For the text-containing cell, return its midpoint in (x, y) coordinate format. 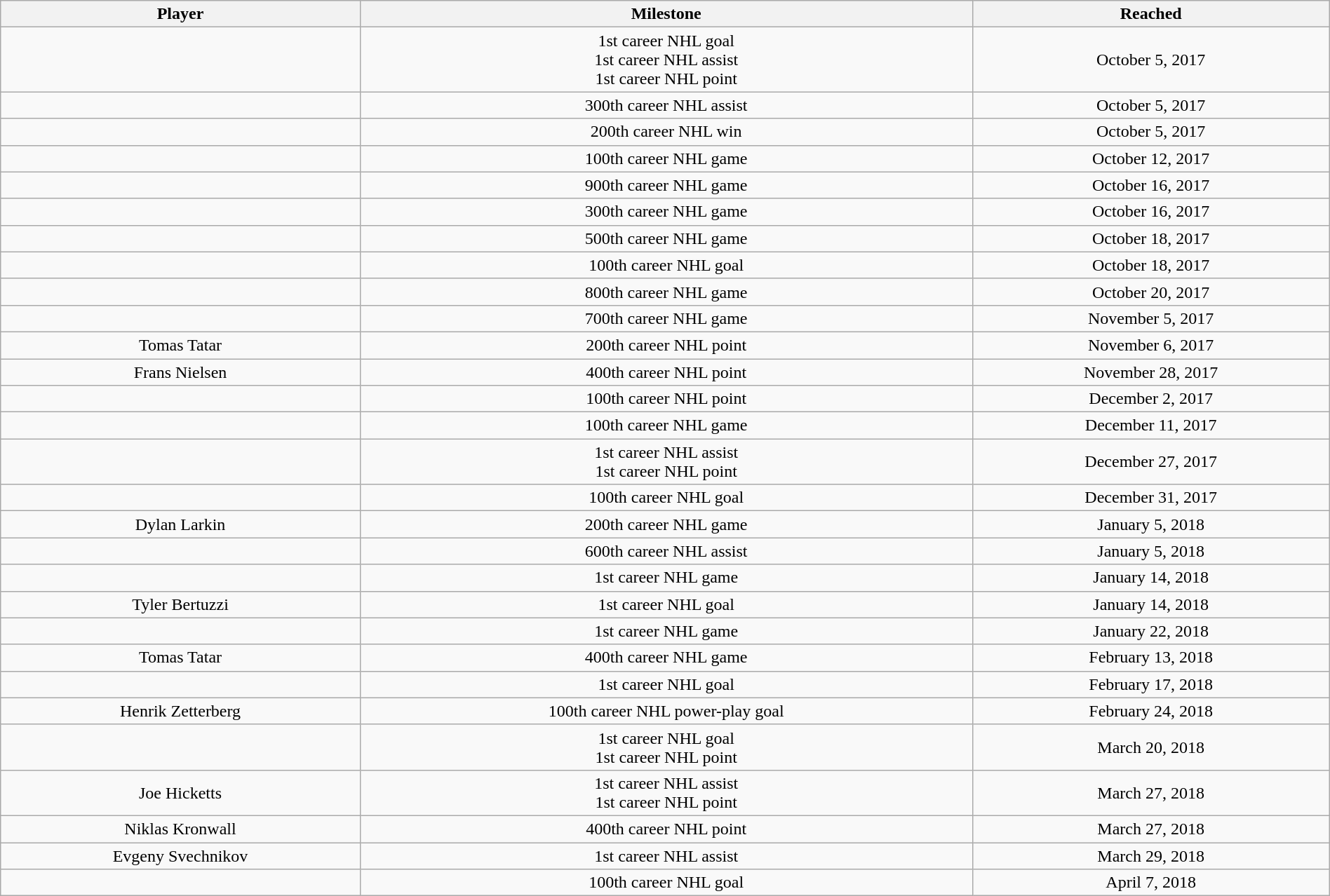
Milestone (666, 14)
Tyler Bertuzzi (181, 604)
March 29, 2018 (1150, 856)
December 2, 2017 (1150, 399)
December 27, 2017 (1150, 461)
January 22, 2018 (1150, 631)
November 5, 2017 (1150, 318)
Reached (1150, 14)
November 28, 2017 (1150, 372)
100th career NHL point (666, 399)
Niklas Kronwall (181, 829)
October 20, 2017 (1150, 292)
100th career NHL power-play goal (666, 711)
900th career NHL game (666, 185)
Frans Nielsen (181, 372)
600th career NHL assist (666, 551)
500th career NHL game (666, 238)
300th career NHL assist (666, 105)
February 17, 2018 (1150, 684)
300th career NHL game (666, 212)
Dylan Larkin (181, 524)
February 13, 2018 (1150, 658)
Joe Hicketts (181, 792)
March 20, 2018 (1150, 747)
700th career NHL game (666, 318)
November 6, 2017 (1150, 345)
December 31, 2017 (1150, 498)
February 24, 2018 (1150, 711)
Evgeny Svechnikov (181, 856)
1st career NHL goal1st career NHL assist1st career NHL point (666, 60)
December 11, 2017 (1150, 426)
400th career NHL game (666, 658)
200th career NHL game (666, 524)
1st career NHL goal1st career NHL point (666, 747)
800th career NHL game (666, 292)
200th career NHL point (666, 345)
April 7, 2018 (1150, 883)
Player (181, 14)
October 12, 2017 (1150, 158)
200th career NHL win (666, 132)
1st career NHL assist (666, 856)
Henrik Zetterberg (181, 711)
